For the text-containing cell, return its midpoint in [X, Y] coordinate format. 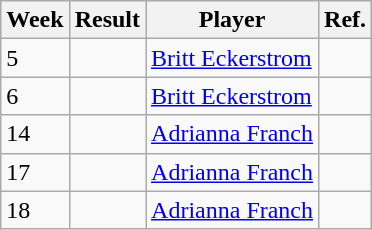
Ref. [346, 20]
6 [35, 96]
18 [35, 210]
Week [35, 20]
14 [35, 134]
Result [107, 20]
17 [35, 172]
5 [35, 58]
Player [232, 20]
